Return (x, y) of the center of cell containing provided text 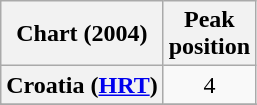
Chart (2004) (82, 34)
4 (209, 85)
Peakposition (209, 34)
Croatia (HRT) (82, 85)
